Find where the given text appears and provide that cell's center as [X, Y] coordinate. 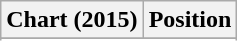
Position [190, 20]
Chart (2015) [72, 20]
